Output the [x, y] coordinate of the center of the cell containing the given text.  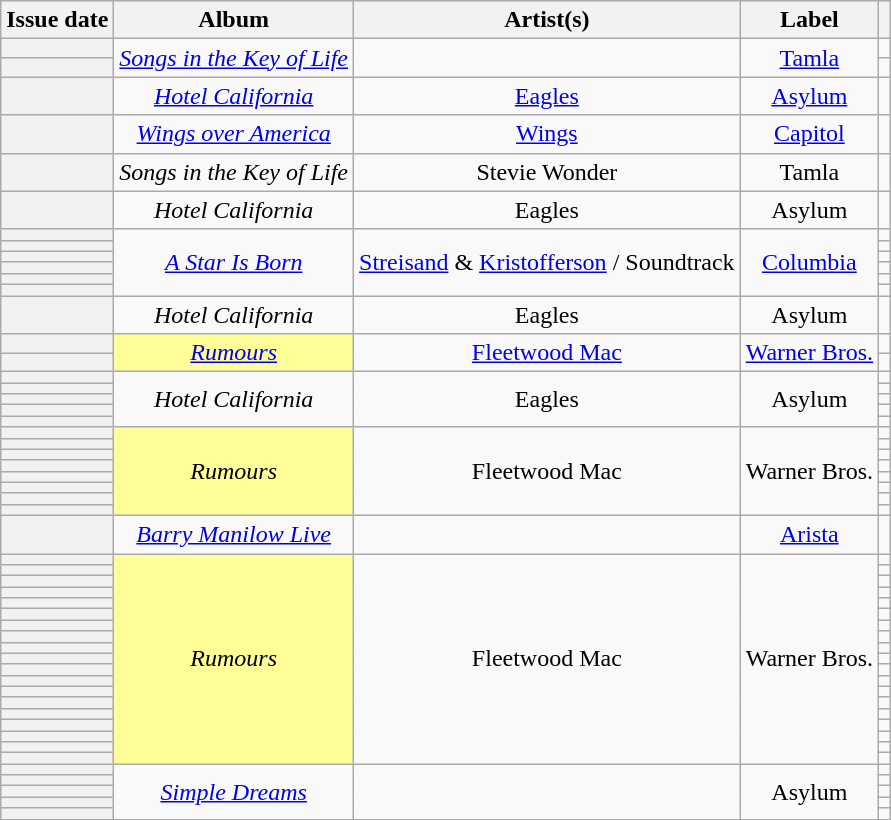
Wings [548, 134]
Wings over America [234, 134]
Streisand & Kristofferson / Soundtrack [548, 262]
Issue date [58, 20]
Stevie Wonder [548, 172]
Columbia [809, 262]
Album [234, 20]
A Star Is Born [234, 262]
Barry Manilow Live [234, 534]
Artist(s) [548, 20]
Capitol [809, 134]
Simple Dreams [234, 792]
Arista [809, 534]
Label [809, 20]
